Determine the (x, y) coordinate at the center of the cell enclosing the given text.  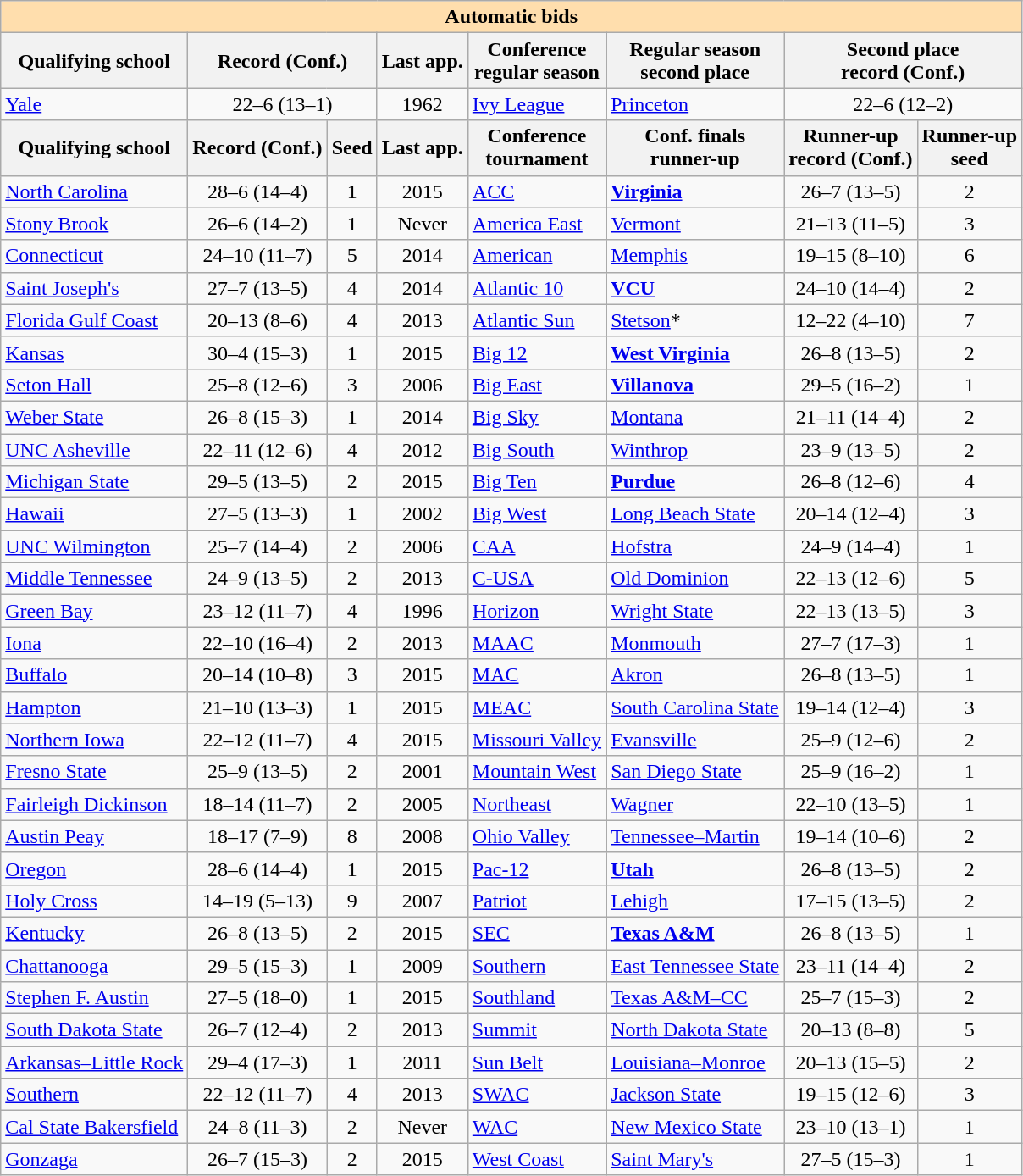
Montana (695, 417)
18–14 (11–7) (257, 804)
Weber State (95, 417)
25–9 (12–6) (850, 740)
30–4 (15–3) (257, 352)
Louisiana–Monroe (695, 1062)
East Tennessee State (695, 965)
26–8 (12–6) (850, 482)
Old Dominion (695, 579)
WAC (537, 1127)
America East (537, 224)
2007 (422, 901)
2011 (422, 1062)
South Dakota State (95, 1030)
21–13 (11–5) (850, 224)
Pac-12 (537, 868)
19–14 (12–4) (850, 707)
SWAC (537, 1095)
Evansville (695, 740)
Cal State Bakersfield (95, 1127)
San Diego State (695, 772)
6 (970, 256)
Monmouth (695, 643)
Long Beach State (695, 514)
2009 (422, 965)
MEAC (537, 707)
Lehigh (695, 901)
Runner-upseed (970, 147)
Wright State (695, 611)
Big West (537, 514)
Big East (537, 385)
23–11 (14–4) (850, 965)
2008 (422, 836)
24–10 (14–4) (850, 288)
Stetson* (695, 320)
Michigan State (95, 482)
Patriot (537, 901)
Purdue (695, 482)
Atlantic 10 (537, 288)
1962 (422, 104)
26–7 (12–4) (257, 1030)
20–14 (10–8) (257, 675)
Iona (95, 643)
22–13 (13–5) (850, 611)
24–8 (11–3) (257, 1127)
23–12 (11–7) (257, 611)
2002 (422, 514)
Princeton (695, 104)
Buffalo (95, 675)
Conferencetournament (537, 147)
23–9 (13–5) (850, 450)
24–10 (11–7) (257, 256)
22–6 (13–1) (283, 104)
22–6 (12–2) (903, 104)
24–9 (13–5) (257, 579)
Arkansas–Little Rock (95, 1062)
9 (352, 901)
Winthrop (695, 450)
Jackson State (695, 1095)
Holy Cross (95, 901)
Ivy League (537, 104)
25–9 (16–2) (850, 772)
Tennessee–Martin (695, 836)
26–8 (15–3) (257, 417)
Kentucky (95, 933)
Fresno State (95, 772)
29–5 (13–5) (257, 482)
26–7 (15–3) (257, 1159)
North Dakota State (695, 1030)
22–10 (13–5) (850, 804)
Conferenceregular season (537, 61)
Yale (95, 104)
Hofstra (695, 546)
MAC (537, 675)
Seton Hall (95, 385)
VCU (695, 288)
South Carolina State (695, 707)
Chattanooga (95, 965)
Fairleigh Dickinson (95, 804)
C-USA (537, 579)
27–5 (13–3) (257, 514)
27–5 (15–3) (850, 1159)
Runner-uprecord (Conf.) (850, 147)
Kansas (95, 352)
21–10 (13–3) (257, 707)
Southland (537, 998)
29–4 (17–3) (257, 1062)
Austin Peay (95, 836)
MAAC (537, 643)
Northeast (537, 804)
Oregon (95, 868)
23–10 (13–1) (850, 1127)
25–8 (12–6) (257, 385)
West Virginia (695, 352)
25–7 (15–3) (850, 998)
Northern Iowa (95, 740)
Middle Tennessee (95, 579)
CAA (537, 546)
14–19 (5–13) (257, 901)
2001 (422, 772)
Missouri Valley (537, 740)
Texas A&M (695, 933)
25–9 (13–5) (257, 772)
Green Bay (95, 611)
New Mexico State (695, 1127)
2012 (422, 450)
Sun Belt (537, 1062)
Hampton (95, 707)
Akron (695, 675)
Atlantic Sun (537, 320)
Saint Mary's (695, 1159)
SEC (537, 933)
Second placerecord (Conf.) (903, 61)
UNC Wilmington (95, 546)
1996 (422, 611)
Gonzaga (95, 1159)
21–11 (14–4) (850, 417)
26–6 (14–2) (257, 224)
Vermont (695, 224)
17–15 (13–5) (850, 901)
8 (352, 836)
Stony Brook (95, 224)
20–13 (8–6) (257, 320)
22–11 (12–6) (257, 450)
Horizon (537, 611)
29–5 (15–3) (257, 965)
20–14 (12–4) (850, 514)
20–13 (8–8) (850, 1030)
Summit (537, 1030)
7 (970, 320)
12–22 (4–10) (850, 320)
Ohio Valley (537, 836)
19–15 (8–10) (850, 256)
29–5 (16–2) (850, 385)
Big South (537, 450)
Mountain West (537, 772)
Connecticut (95, 256)
Virginia (695, 191)
ACC (537, 191)
Conf. finalsrunner-up (695, 147)
UNC Asheville (95, 450)
Utah (695, 868)
22–10 (16–4) (257, 643)
Hawaii (95, 514)
19–15 (12–6) (850, 1095)
20–13 (15–5) (850, 1062)
26–7 (13–5) (850, 191)
27–5 (18–0) (257, 998)
North Carolina (95, 191)
25–7 (14–4) (257, 546)
27–7 (17–3) (850, 643)
Big Ten (537, 482)
Big 12 (537, 352)
Texas A&M–CC (695, 998)
Wagner (695, 804)
Saint Joseph's (95, 288)
Stephen F. Austin (95, 998)
2005 (422, 804)
19–14 (10–6) (850, 836)
Seed (352, 147)
American (537, 256)
22–13 (12–6) (850, 579)
Villanova (695, 385)
Florida Gulf Coast (95, 320)
West Coast (537, 1159)
27–7 (13–5) (257, 288)
Regular seasonsecond place (695, 61)
Big Sky (537, 417)
24–9 (14–4) (850, 546)
18–17 (7–9) (257, 836)
Automatic bids (511, 17)
Memphis (695, 256)
